Capture the cell that displays the provided text and extract its [x, y] central coordinate. 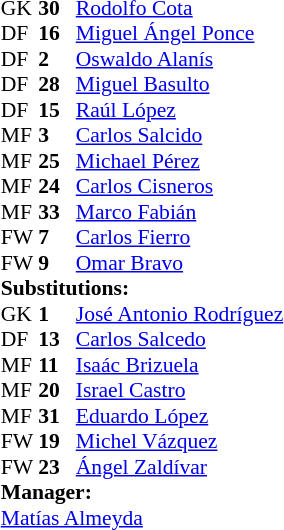
Michel Vázquez [180, 441]
Marco Fabián [180, 212]
Raúl López [180, 110]
1 [57, 314]
25 [57, 161]
Substitutions: [142, 289]
Israel Castro [180, 391]
15 [57, 110]
Carlos Salcido [180, 135]
Carlos Cisneros [180, 187]
Ángel Zaldívar [180, 467]
Miguel Ángel Ponce [180, 33]
GK [20, 314]
Omar Bravo [180, 263]
24 [57, 187]
3 [57, 135]
Manager: [142, 493]
19 [57, 441]
13 [57, 339]
Isaác Brizuela [180, 365]
Eduardo López [180, 416]
Michael Pérez [180, 161]
9 [57, 263]
Miguel Basulto [180, 85]
31 [57, 416]
23 [57, 467]
2 [57, 59]
Carlos Fierro [180, 237]
José Antonio Rodríguez [180, 314]
28 [57, 85]
7 [57, 237]
20 [57, 391]
Carlos Salcedo [180, 339]
33 [57, 212]
11 [57, 365]
Oswaldo Alanís [180, 59]
16 [57, 33]
